For the text-containing cell, return its midpoint in (X, Y) coordinate format. 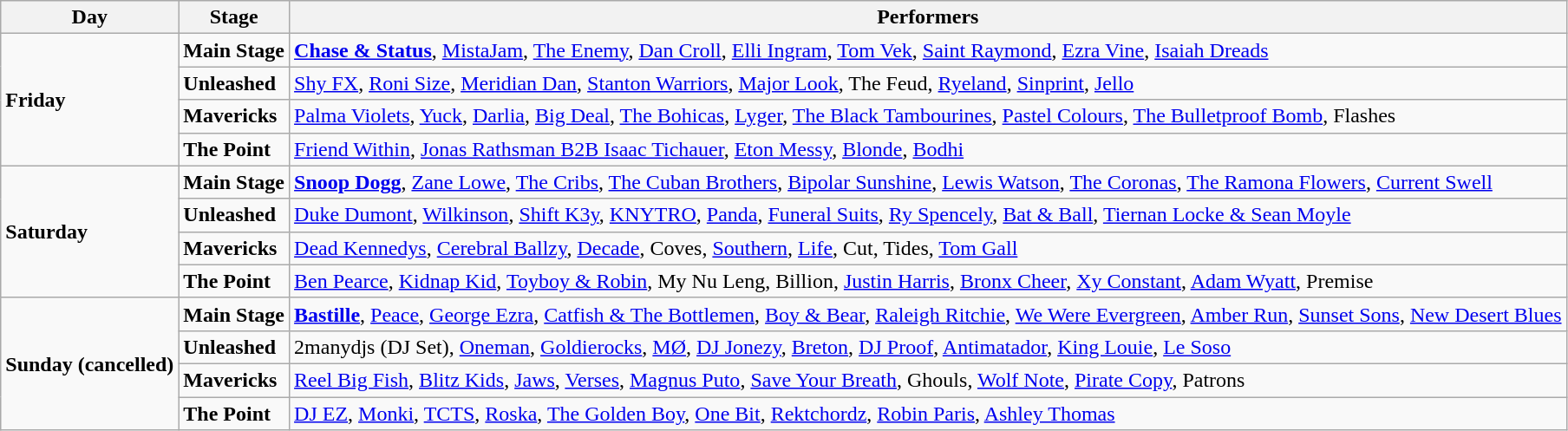
Reel Big Fish, Blitz Kids, Jaws, Verses, Magnus Puto, Save Your Breath, Ghouls, Wolf Note, Pirate Copy, Patrons (928, 380)
Dead Kennedys, Cerebral Ballzy, Decade, Coves, Southern, Life, Cut, Tides, Tom Gall (928, 248)
Saturday (90, 232)
Snoop Dogg, Zane Lowe, The Cribs, The Cuban Brothers, Bipolar Sunshine, Lewis Watson, The Coronas, The Ramona Flowers, Current Swell (928, 182)
Duke Dumont, Wilkinson, Shift K3y, KNYTRO, Panda, Funeral Suits, Ry Spencely, Bat & Ball, Tiernan Locke & Sean Moyle (928, 215)
Stage (234, 17)
DJ EZ, Monki, TCTS, Roska, The Golden Boy, One Bit, Rektchordz, Robin Paris, Ashley Thomas (928, 414)
Shy FX, Roni Size, Meridian Dan, Stanton Warriors, Major Look, The Feud, Ryeland, Sinprint, Jello (928, 83)
2manydjs (DJ Set), Oneman, Goldierocks, MØ, DJ Jonezy, Breton, DJ Proof, Antimatador, King Louie, Le Soso (928, 347)
Ben Pearce, Kidnap Kid, Toyboy & Robin, My Nu Leng, Billion, Justin Harris, Bronx Cheer, Xy Constant, Adam Wyatt, Premise (928, 281)
Friday (90, 100)
Performers (928, 17)
Sunday (cancelled) (90, 363)
Palma Violets, Yuck, Darlia, Big Deal, The Bohicas, Lyger, The Black Tambourines, Pastel Colours, The Bulletproof Bomb, Flashes (928, 116)
Chase & Status, MistaJam, The Enemy, Dan Croll, Elli Ingram, Tom Vek, Saint Raymond, Ezra Vine, Isaiah Dreads (928, 50)
Friend Within, Jonas Rathsman B2B Isaac Tichauer, Eton Messy, Blonde, Bodhi (928, 149)
Bastille, Peace, George Ezra, Catfish & The Bottlemen, Boy & Bear, Raleigh Ritchie, We Were Evergreen, Amber Run, Sunset Sons, New Desert Blues (928, 314)
Day (90, 17)
